For the text-containing cell, return its midpoint in [X, Y] coordinate format. 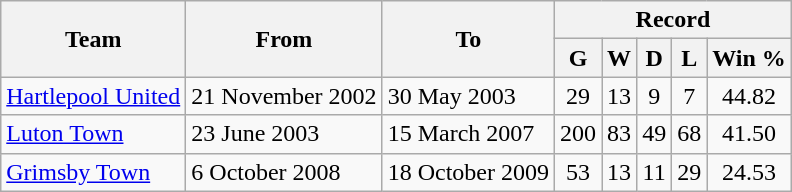
Win % [750, 58]
Team [94, 39]
83 [620, 134]
From [284, 39]
D [654, 58]
15 March 2007 [468, 134]
49 [654, 134]
44.82 [750, 96]
200 [578, 134]
G [578, 58]
To [468, 39]
Grimsby Town [94, 172]
W [620, 58]
11 [654, 172]
41.50 [750, 134]
6 October 2008 [284, 172]
Hartlepool United [94, 96]
68 [690, 134]
Record [672, 20]
L [690, 58]
53 [578, 172]
24.53 [750, 172]
9 [654, 96]
21 November 2002 [284, 96]
18 October 2009 [468, 172]
23 June 2003 [284, 134]
30 May 2003 [468, 96]
7 [690, 96]
Luton Town [94, 134]
